Return [X, Y] of the center of cell containing provided text 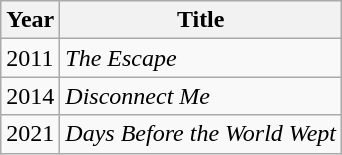
Year [30, 20]
2011 [30, 58]
Disconnect Me [201, 96]
Days Before the World Wept [201, 134]
2014 [30, 96]
2021 [30, 134]
Title [201, 20]
The Escape [201, 58]
